Return (X, Y) of the center of cell containing provided text 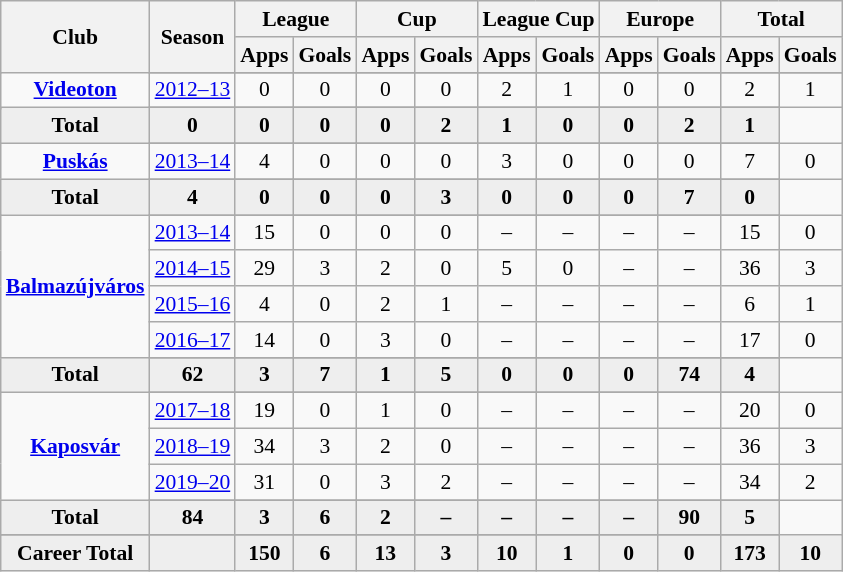
20 (750, 411)
2015–16 (193, 304)
2017–18 (193, 411)
Puskás (76, 162)
31 (264, 482)
2019–20 (193, 482)
Balmazújváros (76, 286)
2018–19 (193, 447)
14 (264, 340)
Season (193, 36)
League Cup (538, 19)
62 (193, 375)
Cup (416, 19)
17 (750, 340)
19 (264, 411)
29 (264, 269)
74 (690, 375)
84 (193, 518)
Career Total (76, 554)
Europe (660, 19)
Kaposvár (76, 446)
Videoton (76, 90)
League (296, 19)
2016–17 (193, 340)
2014–15 (193, 269)
90 (690, 518)
13 (385, 554)
150 (264, 554)
2012–13 (193, 90)
173 (750, 554)
Club (76, 36)
